Capture the cell that displays the provided text and extract its (x, y) central coordinate. 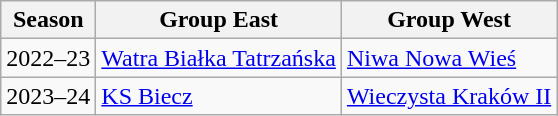
Niwa Nowa Wieś (448, 58)
Group East (219, 20)
2022–23 (48, 58)
Watra Białka Tatrzańska (219, 58)
Wieczysta Kraków II (448, 96)
KS Biecz (219, 96)
Season (48, 20)
Group West (448, 20)
2023–24 (48, 96)
